Detect which cell encompasses the target text, then output its [X, Y] center coordinate. 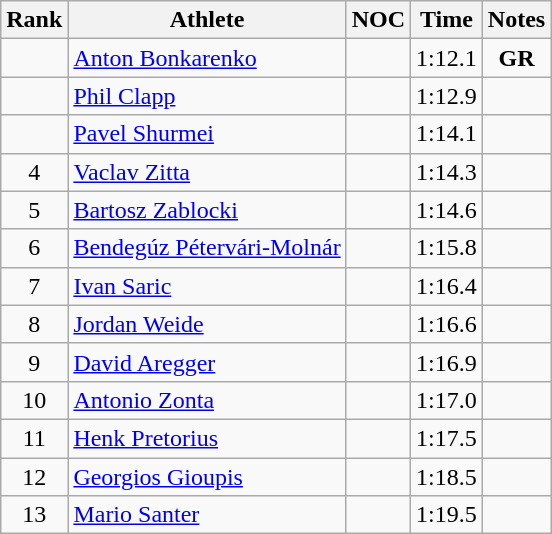
1:14.1 [447, 134]
Mario Santer [207, 515]
1:15.8 [447, 248]
Time [447, 20]
Georgios Gioupis [207, 477]
1:12.9 [447, 96]
Athlete [207, 20]
Ivan Saric [207, 286]
4 [34, 172]
1:18.5 [447, 477]
1:12.1 [447, 58]
1:14.3 [447, 172]
GR [516, 58]
Jordan Weide [207, 324]
12 [34, 477]
7 [34, 286]
1:17.5 [447, 438]
1:14.6 [447, 210]
Bendegúz Pétervári-Molnár [207, 248]
Bartosz Zablocki [207, 210]
Notes [516, 20]
13 [34, 515]
9 [34, 362]
8 [34, 324]
Vaclav Zitta [207, 172]
Henk Pretorius [207, 438]
Phil Clapp [207, 96]
6 [34, 248]
5 [34, 210]
1:19.5 [447, 515]
Pavel Shurmei [207, 134]
1:16.4 [447, 286]
10 [34, 400]
11 [34, 438]
1:16.6 [447, 324]
Anton Bonkarenko [207, 58]
NOC [378, 20]
Rank [34, 20]
David Aregger [207, 362]
1:17.0 [447, 400]
Antonio Zonta [207, 400]
1:16.9 [447, 362]
